Pinpoint the cell where the given text exists, returning its (X, Y) midpoint coordinate. 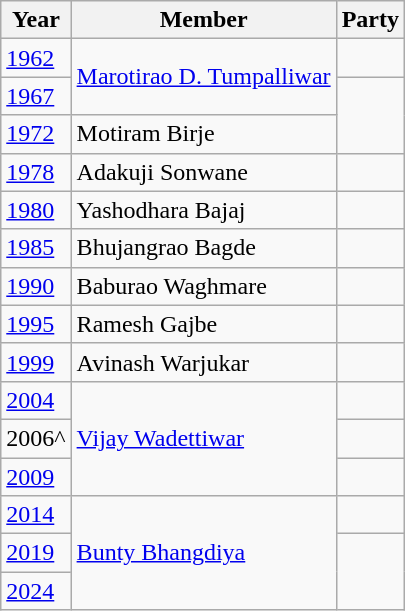
Party (370, 20)
Motiram Birje (204, 134)
Member (204, 20)
2019 (36, 553)
Adakuji Sonwane (204, 172)
Bunty Bhangdiya (204, 553)
1978 (36, 172)
2014 (36, 515)
Vijay Wadettiwar (204, 438)
1985 (36, 248)
Avinash Warjukar (204, 362)
1990 (36, 286)
Bhujangrao Bagde (204, 248)
Ramesh Gajbe (204, 324)
Marotirao D. Tumpalliwar (204, 77)
Yashodhara Bajaj (204, 210)
1999 (36, 362)
1962 (36, 58)
1980 (36, 210)
1972 (36, 134)
2024 (36, 591)
2004 (36, 400)
Baburao Waghmare (204, 286)
2006^ (36, 438)
Year (36, 20)
1995 (36, 324)
1967 (36, 96)
2009 (36, 477)
